Pinpoint the cell where the given text exists, returning its (x, y) midpoint coordinate. 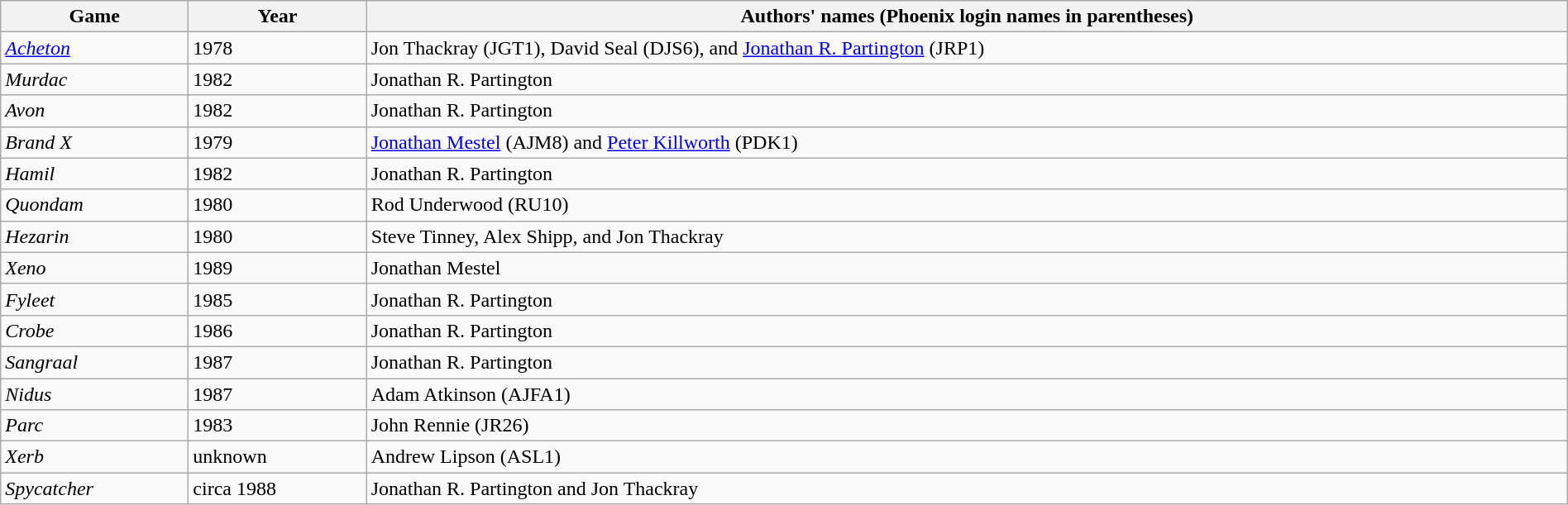
Spycatcher (94, 488)
Acheton (94, 48)
Steve Tinney, Alex Shipp, and Jon Thackray (967, 236)
Fyleet (94, 299)
Jonathan Mestel (967, 268)
unknown (278, 457)
Hezarin (94, 236)
1983 (278, 426)
Adam Atkinson (AJFA1) (967, 394)
Sangraal (94, 362)
Authors' names (Phoenix login names in parentheses) (967, 17)
Crobe (94, 331)
Jon Thackray (JGT1), David Seal (DJS6), and Jonathan R. Partington (JRP1) (967, 48)
1989 (278, 268)
Game (94, 17)
Rod Underwood (RU10) (967, 205)
Jonathan Mestel (AJM8) and Peter Killworth (PDK1) (967, 142)
1978 (278, 48)
Hamil (94, 174)
Andrew Lipson (ASL1) (967, 457)
1979 (278, 142)
Jonathan R. Partington and Jon Thackray (967, 488)
circa 1988 (278, 488)
Xeno (94, 268)
Avon (94, 111)
Parc (94, 426)
Xerb (94, 457)
John Rennie (JR26) (967, 426)
Murdac (94, 79)
Quondam (94, 205)
1986 (278, 331)
Nidus (94, 394)
Year (278, 17)
1985 (278, 299)
Brand X (94, 142)
